Detect which cell encompasses the target text, then output its [X, Y] center coordinate. 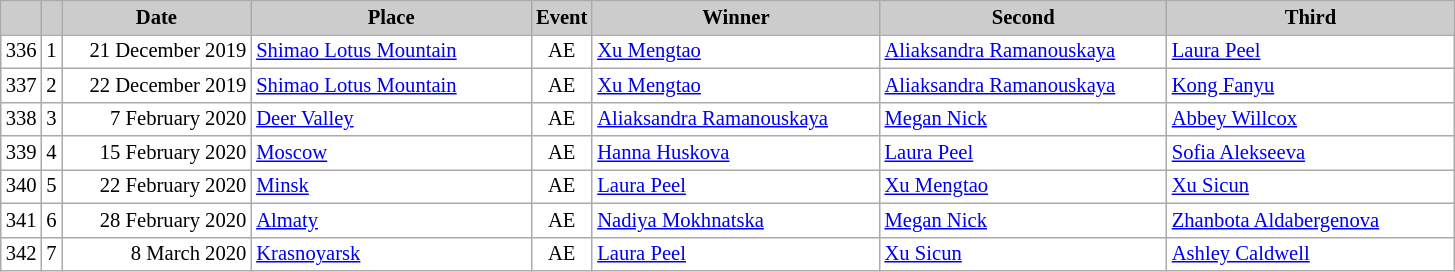
Sofia Alekseeva [1310, 153]
Hanna Huskova [736, 153]
Place [391, 17]
15 February 2020 [157, 153]
2 [51, 85]
Third [1310, 17]
Krasnoyarsk [391, 254]
Nadiya Mokhnatska [736, 220]
Zhanbota Aldabergenova [1310, 220]
Abbey Willcox [1310, 119]
337 [22, 85]
7 [51, 254]
7 February 2020 [157, 119]
342 [22, 254]
Deer Valley [391, 119]
3 [51, 119]
1 [51, 51]
28 February 2020 [157, 220]
Event [562, 17]
Moscow [391, 153]
4 [51, 153]
22 December 2019 [157, 85]
336 [22, 51]
338 [22, 119]
Winner [736, 17]
Date [157, 17]
Minsk [391, 186]
6 [51, 220]
Second [1024, 17]
21 December 2019 [157, 51]
Almaty [391, 220]
22 February 2020 [157, 186]
Kong Fanyu [1310, 85]
5 [51, 186]
341 [22, 220]
339 [22, 153]
Ashley Caldwell [1310, 254]
8 March 2020 [157, 254]
340 [22, 186]
